Search for the cell housing the specified text and yield its [x, y] center coordinate. 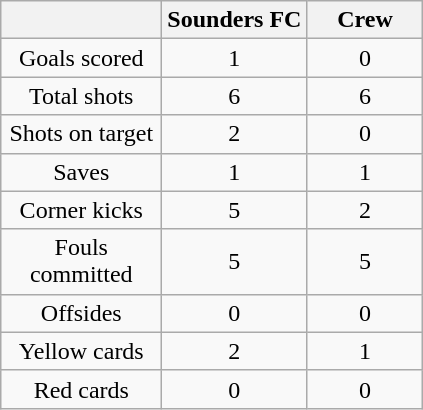
Fouls committed [82, 262]
Total shots [82, 96]
Offsides [82, 313]
Sounders FC [234, 20]
Red cards [82, 389]
Crew [365, 20]
Corner kicks [82, 210]
Goals scored [82, 58]
Shots on target [82, 134]
Saves [82, 172]
Yellow cards [82, 351]
